Search for the cell housing the specified text and yield its [x, y] center coordinate. 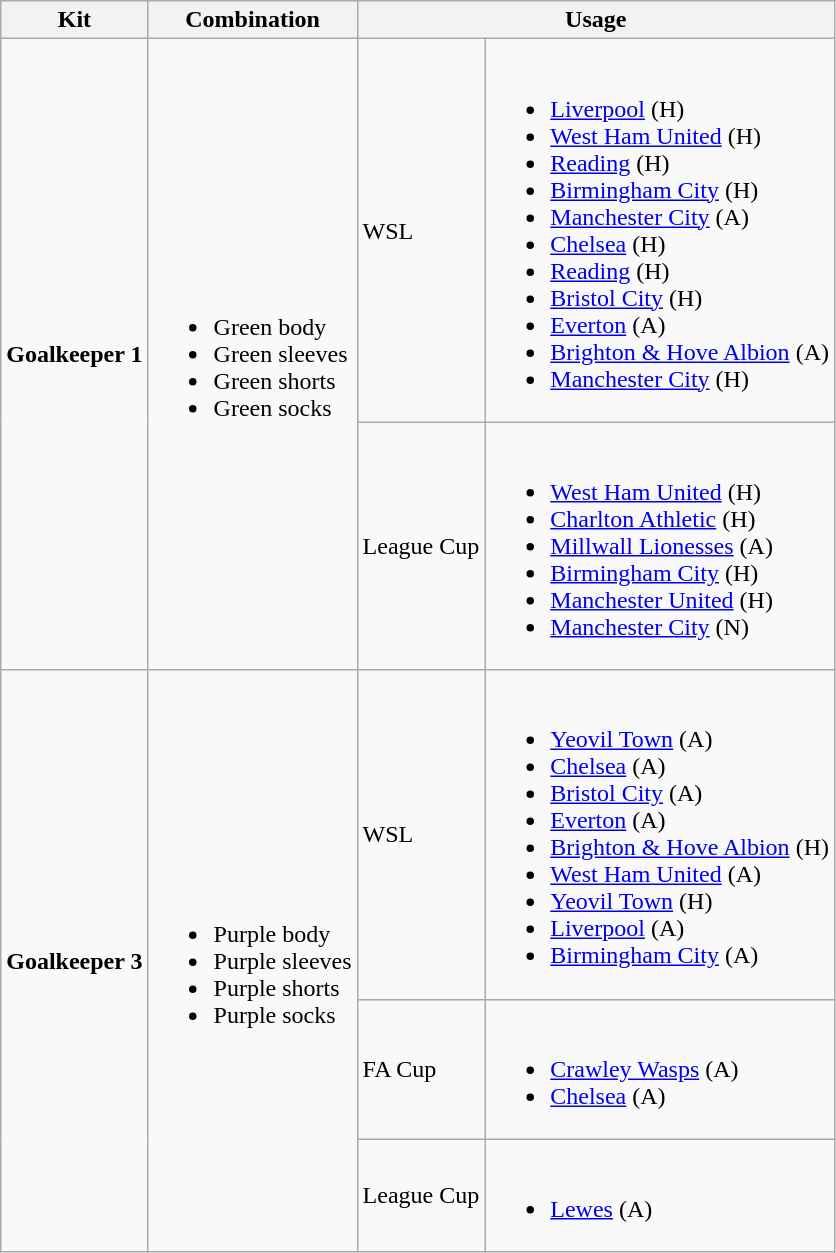
Usage [596, 20]
Combination [252, 20]
Crawley Wasps (A)Chelsea (A) [660, 1069]
Green bodyGreen sleevesGreen shortsGreen socks [252, 354]
Kit [74, 20]
FA Cup [421, 1069]
Goalkeeper 1 [74, 354]
Lewes (A) [660, 1196]
West Ham United (H)Charlton Athletic (H)Millwall Lionesses (A)Birmingham City (H)Manchester United (H)Manchester City (N) [660, 546]
Goalkeeper 3 [74, 961]
Purple bodyPurple sleevesPurple shortsPurple socks [252, 961]
Yeovil Town (A)Chelsea (A)Bristol City (A)Everton (A)Brighton & Hove Albion (H)West Ham United (A)Yeovil Town (H)Liverpool (A)Birmingham City (A) [660, 834]
